Scan for the cell matching the given text and deliver its [x, y] coordinate at center. 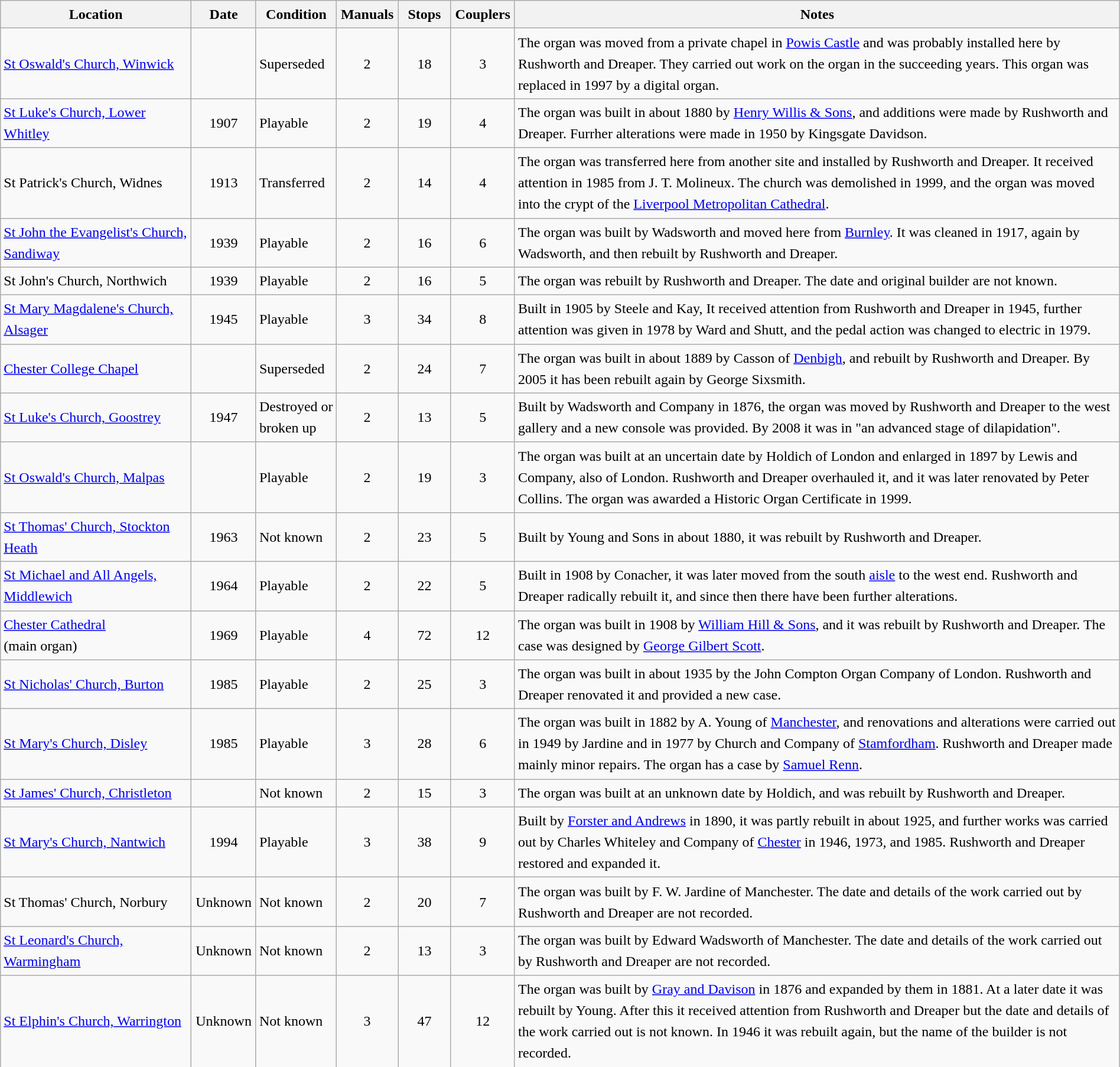
The organ was rebuilt by Rushworth and Dreaper. The date and original builder are not known. [817, 281]
1907 [224, 123]
St Mary's Church, Disley [96, 744]
15 [424, 793]
72 [424, 636]
Manuals [367, 14]
St Leonard's Church, Warmingham [96, 951]
24 [424, 369]
The organ was built by Edward Wadsworth of Manchester. The date and details of the work carried out by Rushworth and Dreaper are not recorded. [817, 951]
Chester College Chapel [96, 369]
1913 [224, 183]
St Patrick's Church, Widnes [96, 183]
St John's Church, Northwich [96, 281]
St John the Evangelist's Church, Sandiway [96, 242]
Condition [296, 14]
Transferred [296, 183]
Notes [817, 14]
The organ was built in about 1935 by the John Compton Organ Company of London. Rushworth and Dreaper renovated it and provided a new case. [817, 684]
The organ was built by F. W. Jardine of Manchester. The date and details of the work carried out by Rushworth and Dreaper are not recorded. [817, 902]
14 [424, 183]
St Elphin's Church, Warrington [96, 1021]
St Michael and All Angels, Middlewich [96, 586]
Destroyed or broken up [296, 417]
Stops [424, 14]
1947 [224, 417]
28 [424, 744]
9 [483, 842]
St James' Church, Christleton [96, 793]
1969 [224, 636]
St Thomas' Church, Norbury [96, 902]
St Mary's Church, Nantwich [96, 842]
1964 [224, 586]
Built by Young and Sons in about 1880, it was rebuilt by Rushworth and Dreaper. [817, 536]
Chester Cathedral(main organ) [96, 636]
47 [424, 1021]
St Oswald's Church, Winwick [96, 64]
1994 [224, 842]
25 [424, 684]
Couplers [483, 14]
The organ was built in about 1889 by Casson of Denbigh, and rebuilt by Rushworth and Dreaper. By 2005 it has been rebuilt again by George Sixsmith. [817, 369]
St Thomas' Church, Stockton Heath [96, 536]
23 [424, 536]
The organ was built at an unknown date by Holdich, and was rebuilt by Rushworth and Dreaper. [817, 793]
St Nicholas' Church, Burton [96, 684]
St Luke's Church, Lower Whitley [96, 123]
1945 [224, 319]
20 [424, 902]
Date [224, 14]
18 [424, 64]
St Oswald's Church, Malpas [96, 477]
St Luke's Church, Goostrey [96, 417]
8 [483, 319]
The organ was built by Wadsworth and moved here from Burnley. It was cleaned in 1917, again by Wadsworth, and then rebuilt by Rushworth and Dreaper. [817, 242]
1963 [224, 536]
St Mary Magdalene's Church, Alsager [96, 319]
22 [424, 586]
38 [424, 842]
The organ was built in 1908 by William Hill & Sons, and it was rebuilt by Rushworth and Dreaper. The case was designed by George Gilbert Scott. [817, 636]
34 [424, 319]
Location [96, 14]
